Find where the given text appears and provide that cell's center as [X, Y] coordinate. 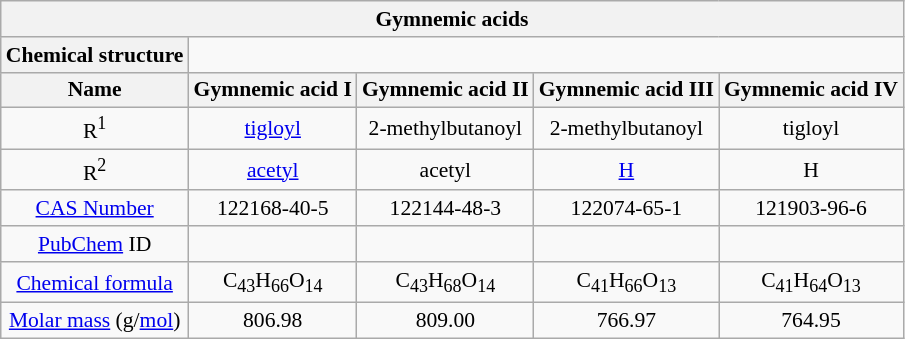
766.97 [626, 321]
Chemical structure [95, 55]
Gymnemic acid III [626, 90]
122168-40-5 [273, 209]
PubChem ID [95, 244]
764.95 [811, 321]
Gymnemic acids [452, 19]
Gymnemic acid II [446, 90]
Gymnemic acid IV [811, 90]
C43H66O14 [273, 282]
Gymnemic acid I [273, 90]
CAS Number [95, 209]
809.00 [446, 321]
R1 [95, 128]
Name [95, 90]
Molar mass (g/mol) [95, 321]
R2 [95, 170]
122144-48-3 [446, 209]
122074-65-1 [626, 209]
C41H64O13 [811, 282]
C43H68O14 [446, 282]
121903-96-6 [811, 209]
806.98 [273, 321]
Chemical formula [95, 282]
C41H66O13 [626, 282]
